Extract the [X, Y] coordinate from the center of the cell holding the provided text.  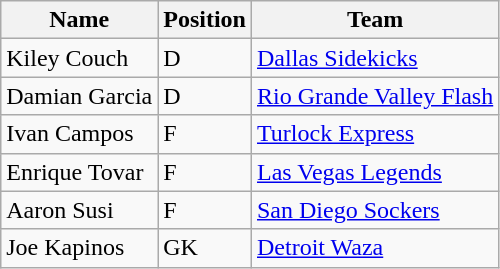
Aaron Susi [80, 210]
Ivan Campos [80, 134]
Dallas Sidekicks [374, 58]
GK [205, 248]
Name [80, 20]
Rio Grande Valley Flash [374, 96]
Team [374, 20]
Damian Garcia [80, 96]
San Diego Sockers [374, 210]
Kiley Couch [80, 58]
Detroit Waza [374, 248]
Position [205, 20]
Turlock Express [374, 134]
Enrique Tovar [80, 172]
Las Vegas Legends [374, 172]
Joe Kapinos [80, 248]
